Scan for the cell matching the given text and deliver its [X, Y] coordinate at center. 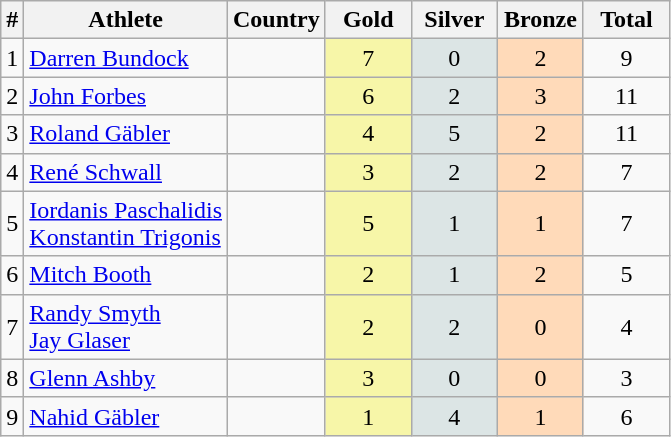
Country [277, 20]
Mitch Booth [126, 275]
René Schwall [126, 172]
Bronze [540, 20]
Iordanis PaschalidisKonstantin Trigonis [126, 224]
Nahid Gäbler [126, 416]
Gold [368, 20]
Glenn Ashby [126, 378]
Athlete [126, 20]
Roland Gäbler [126, 134]
Total [626, 20]
# [12, 20]
Silver [454, 20]
Randy SmythJay Glaser [126, 326]
8 [12, 378]
John Forbes [126, 96]
Darren Bundock [126, 58]
